Return [x, y] of the center of cell containing provided text 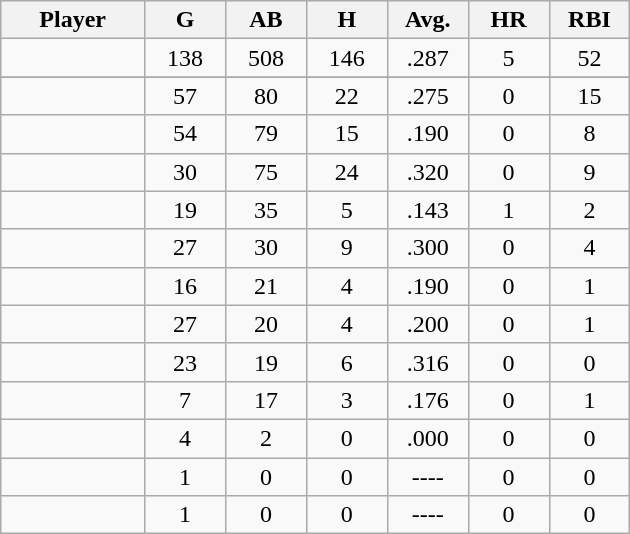
8 [590, 134]
Player [73, 20]
Avg. [428, 20]
6 [346, 362]
35 [266, 210]
79 [266, 134]
7 [186, 400]
16 [186, 286]
H [346, 20]
.275 [428, 96]
52 [590, 58]
57 [186, 96]
.300 [428, 248]
.287 [428, 58]
.143 [428, 210]
.320 [428, 172]
17 [266, 400]
RBI [590, 20]
146 [346, 58]
3 [346, 400]
20 [266, 324]
G [186, 20]
508 [266, 58]
.176 [428, 400]
54 [186, 134]
22 [346, 96]
138 [186, 58]
.000 [428, 438]
23 [186, 362]
AB [266, 20]
.316 [428, 362]
.200 [428, 324]
21 [266, 286]
24 [346, 172]
80 [266, 96]
75 [266, 172]
HR [508, 20]
